From the cell containing the given text, extract its center point as (x, y) coordinate. 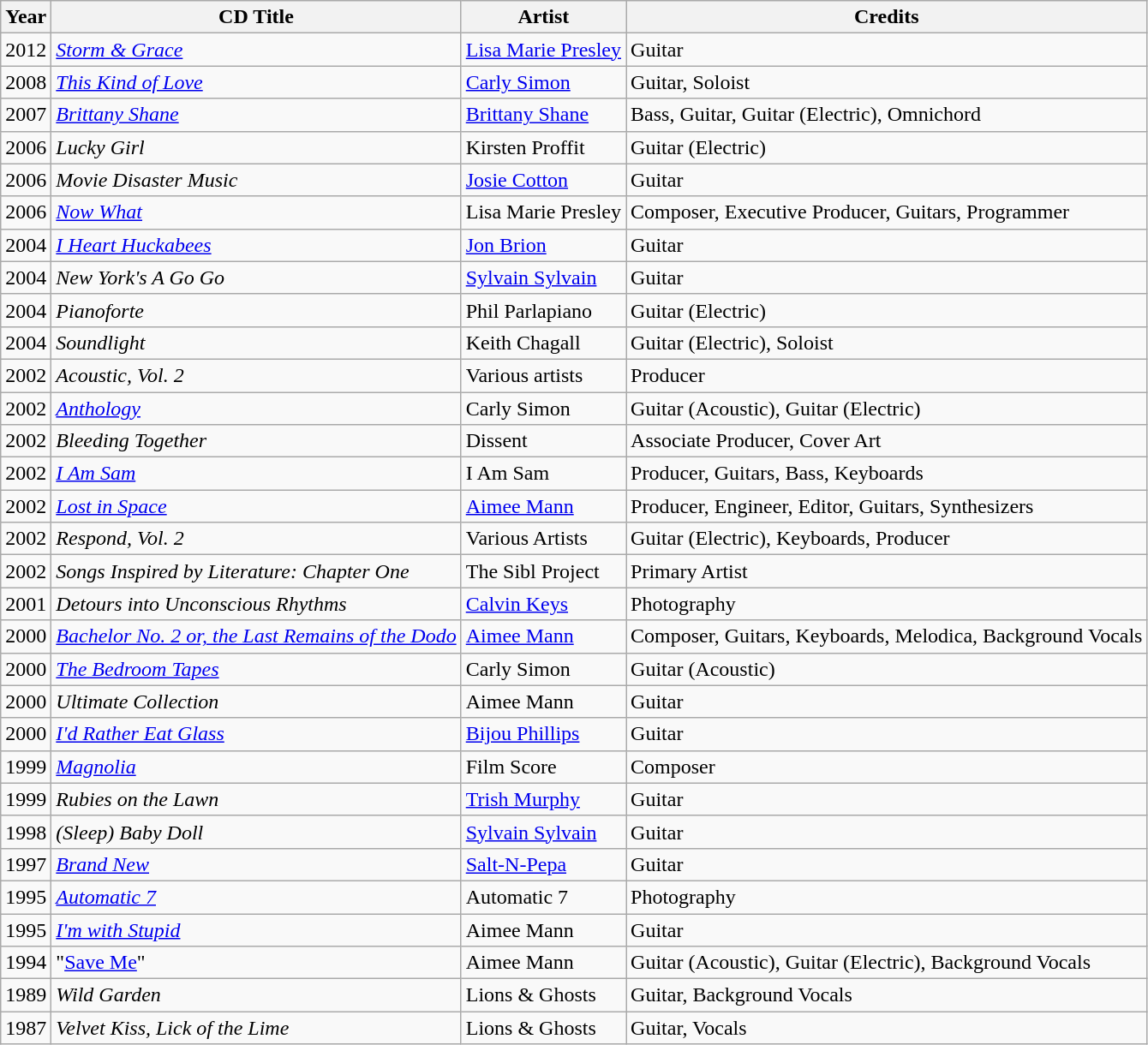
Kirsten Proffit (543, 147)
2012 (26, 50)
Ultimate Collection (256, 702)
Now What (256, 212)
Bachelor No. 2 or, the Last Remains of the Dodo (256, 636)
Songs Inspired by Literature: Chapter One (256, 571)
Rubies on the Lawn (256, 799)
1989 (26, 995)
1997 (26, 864)
Salt-N-Pepa (543, 864)
Storm & Grace (256, 50)
Producer (887, 375)
Film Score (543, 767)
1998 (26, 832)
Primary Artist (887, 571)
Calvin Keys (543, 604)
Josie Cotton (543, 180)
Artist (543, 17)
Composer (887, 767)
Composer, Guitars, Keyboards, Melodica, Background Vocals (887, 636)
The Sibl Project (543, 571)
Acoustic, Vol. 2 (256, 375)
Guitar (Acoustic), Guitar (Electric) (887, 409)
Guitar (Electric), Keyboards, Producer (887, 539)
Lucky Girl (256, 147)
Respond, Vol. 2 (256, 539)
Associate Producer, Cover Art (887, 441)
1987 (26, 1028)
2007 (26, 115)
Magnolia (256, 767)
This Kind of Love (256, 82)
Keith Chagall (543, 343)
Bass, Guitar, Guitar (Electric), Omnichord (887, 115)
Year (26, 17)
2008 (26, 82)
Guitar (Acoustic), Guitar (Electric), Background Vocals (887, 963)
Bleeding Together (256, 441)
Anthology (256, 409)
Various Artists (543, 539)
2001 (26, 604)
1994 (26, 963)
Credits (887, 17)
Producer, Engineer, Editor, Guitars, Synthesizers (887, 506)
Brand New (256, 864)
The Bedroom Tapes (256, 669)
CD Title (256, 17)
Guitar (Acoustic) (887, 669)
Composer, Executive Producer, Guitars, Programmer (887, 212)
I'm with Stupid (256, 929)
Guitar, Background Vocals (887, 995)
Trish Murphy (543, 799)
Dissent (543, 441)
Wild Garden (256, 995)
Guitar, Vocals (887, 1028)
Producer, Guitars, Bass, Keyboards (887, 474)
Jon Brion (543, 245)
New York's A Go Go (256, 278)
"Save Me" (256, 963)
(Sleep) Baby Doll (256, 832)
I'd Rather Eat Glass (256, 734)
Detours into Unconscious Rhythms (256, 604)
Lost in Space (256, 506)
Guitar, Soloist (887, 82)
Phil Parlapiano (543, 310)
Pianoforte (256, 310)
Movie Disaster Music (256, 180)
Various artists (543, 375)
Bijou Phillips (543, 734)
I Heart Huckabees (256, 245)
Guitar (Electric), Soloist (887, 343)
Soundlight (256, 343)
Velvet Kiss, Lick of the Lime (256, 1028)
